Pinpoint the cell where the given text exists, returning its (x, y) midpoint coordinate. 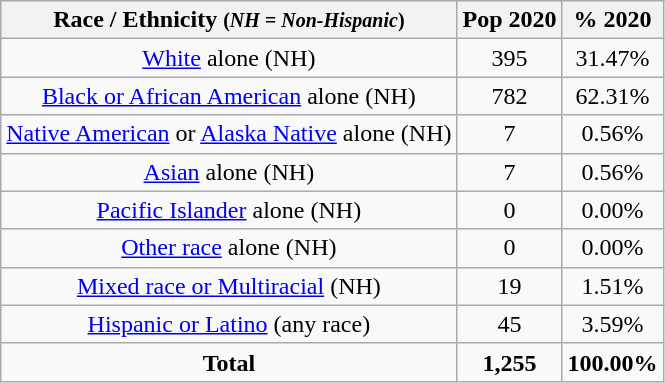
Black or African American alone (NH) (229, 96)
3.59% (612, 324)
45 (510, 324)
782 (510, 96)
100.00% (612, 362)
White alone (NH) (229, 58)
Race / Ethnicity (NH = Non-Hispanic) (229, 20)
Other race alone (NH) (229, 248)
31.47% (612, 58)
395 (510, 58)
Pacific Islander alone (NH) (229, 210)
Pop 2020 (510, 20)
Total (229, 362)
1,255 (510, 362)
19 (510, 286)
Asian alone (NH) (229, 172)
Native American or Alaska Native alone (NH) (229, 134)
Mixed race or Multiracial (NH) (229, 286)
% 2020 (612, 20)
Hispanic or Latino (any race) (229, 324)
62.31% (612, 96)
1.51% (612, 286)
